Pinpoint the cell where the given text exists, returning its [X, Y] midpoint coordinate. 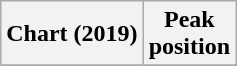
Peakposition [189, 34]
Chart (2019) [72, 34]
